Determine the [x, y] coordinate at the center of the cell enclosing the given text.  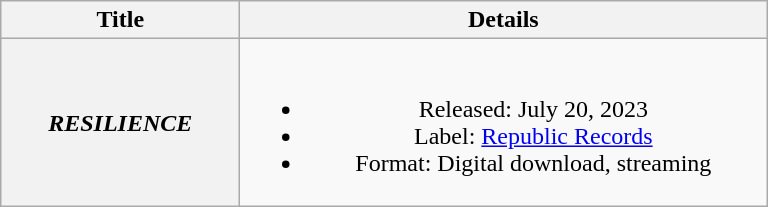
Title [120, 20]
Released: July 20, 2023Label: Republic RecordsFormat: Digital download, streaming [504, 122]
Details [504, 20]
RESILIENCE [120, 122]
